Return the [X, Y] coordinate for the center point of the cell that contains the specified text.  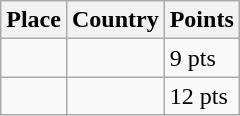
12 pts [202, 96]
Country [115, 20]
9 pts [202, 58]
Place [34, 20]
Points [202, 20]
